Search for the cell housing the specified text and yield its (x, y) center coordinate. 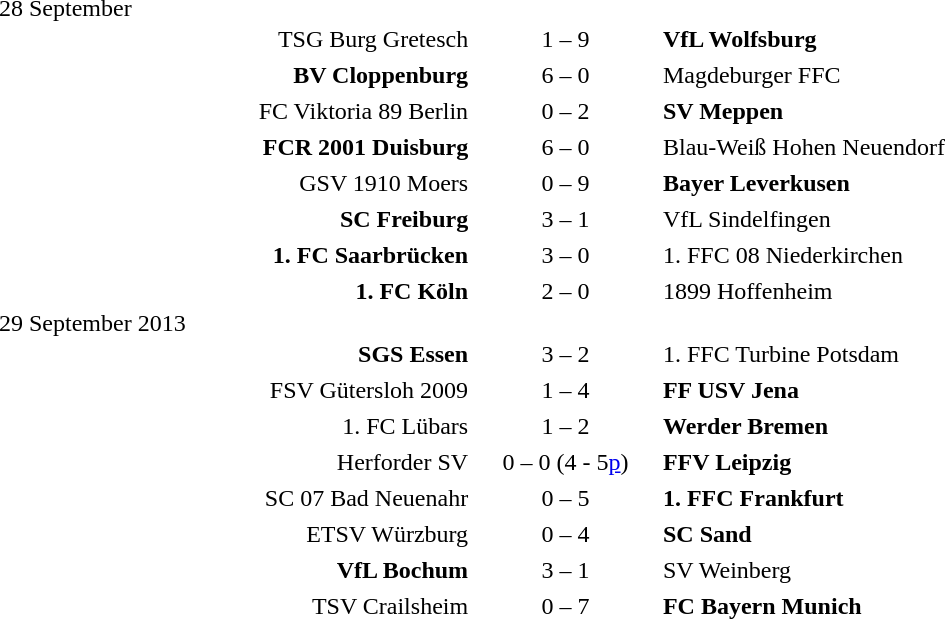
3 – 2 (566, 355)
0 – 5 (566, 499)
0 – 9 (566, 183)
2 – 0 (566, 291)
1 – 2 (566, 427)
0 – 0 (4 - 5p) (566, 463)
1 – 4 (566, 391)
3 – 0 (566, 255)
0 – 4 (566, 535)
1 – 9 (566, 39)
0 – 2 (566, 111)
